Return the [x, y] coordinate for the center point of the cell that contains the specified text.  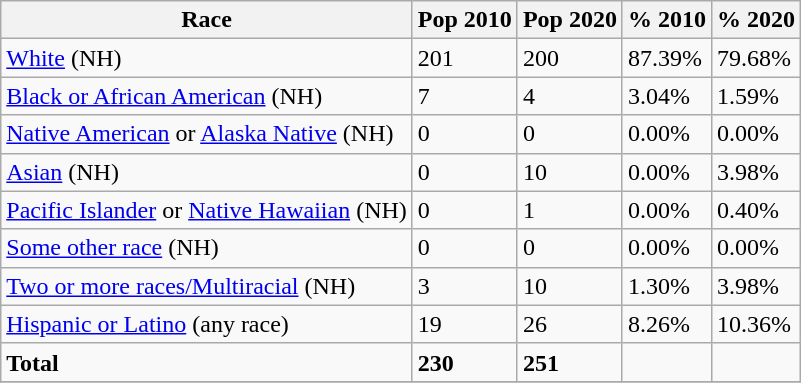
% 2010 [666, 20]
1 [570, 210]
200 [570, 58]
Black or African American (NH) [207, 96]
230 [464, 362]
Native American or Alaska Native (NH) [207, 134]
251 [570, 362]
19 [464, 324]
Pop 2020 [570, 20]
Hispanic or Latino (any race) [207, 324]
4 [570, 96]
Two or more races/Multiracial (NH) [207, 286]
Pacific Islander or Native Hawaiian (NH) [207, 210]
3.04% [666, 96]
87.39% [666, 58]
White (NH) [207, 58]
79.68% [756, 58]
Race [207, 20]
7 [464, 96]
201 [464, 58]
Some other race (NH) [207, 248]
Asian (NH) [207, 172]
26 [570, 324]
% 2020 [756, 20]
Total [207, 362]
Pop 2010 [464, 20]
1.59% [756, 96]
1.30% [666, 286]
10.36% [756, 324]
3 [464, 286]
8.26% [666, 324]
0.40% [756, 210]
